From the cell containing the given text, extract its center point as [x, y] coordinate. 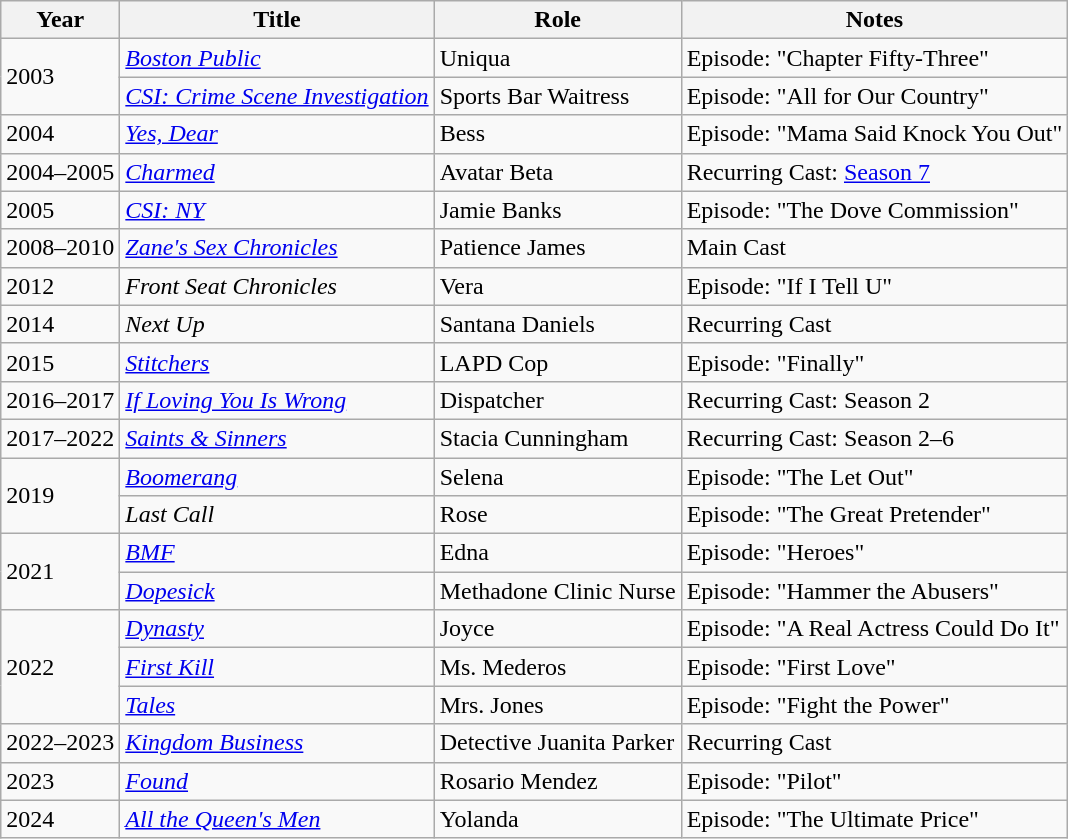
Selena [558, 477]
Boston Public [277, 58]
Dopesick [277, 591]
Uniqua [558, 58]
Episode: "A Real Actress Could Do It" [874, 629]
2005 [60, 210]
Zane's Sex Chronicles [277, 248]
Episode: "If I Tell U" [874, 286]
Episode: "Mama Said Knock You Out" [874, 134]
All the Queen's Men [277, 819]
Jamie Banks [558, 210]
Episode: "Heroes" [874, 553]
2022 [60, 667]
Stitchers [277, 362]
2004 [60, 134]
2023 [60, 781]
Ms. Mederos [558, 667]
2015 [60, 362]
Detective Juanita Parker [558, 743]
2016–2017 [60, 400]
Vera [558, 286]
Found [277, 781]
2019 [60, 496]
2021 [60, 572]
Episode: "The Let Out" [874, 477]
Yes, Dear [277, 134]
2022–2023 [60, 743]
2017–2022 [60, 438]
Santana Daniels [558, 324]
Bess [558, 134]
Episode: "Finally" [874, 362]
Yolanda [558, 819]
Recurring Cast: Season 2–6 [874, 438]
Notes [874, 20]
First Kill [277, 667]
Stacia Cunningham [558, 438]
Boomerang [277, 477]
If Loving You Is Wrong [277, 400]
Last Call [277, 515]
Methadone Clinic Nurse [558, 591]
Episode: "The Great Pretender" [874, 515]
BMF [277, 553]
Recurring Cast: Season 7 [874, 172]
Charmed [277, 172]
Year [60, 20]
Saints & Sinners [277, 438]
Front Seat Chronicles [277, 286]
Kingdom Business [277, 743]
2008–2010 [60, 248]
Mrs. Jones [558, 705]
Dispatcher [558, 400]
Rose [558, 515]
Avatar Beta [558, 172]
Dynasty [277, 629]
Episode: "Hammer the Abusers" [874, 591]
Main Cast [874, 248]
Episode: "Chapter Fifty-Three" [874, 58]
CSI: NY [277, 210]
Joyce [558, 629]
Title [277, 20]
CSI: Crime Scene Investigation [277, 96]
2004–2005 [60, 172]
Episode: "The Ultimate Price" [874, 819]
Edna [558, 553]
LAPD Cop [558, 362]
Tales [277, 705]
2024 [60, 819]
Episode: "The Dove Commission" [874, 210]
Role [558, 20]
Episode: "Pilot" [874, 781]
Sports Bar Waitress [558, 96]
Next Up [277, 324]
Episode: "First Love" [874, 667]
2014 [60, 324]
Episode: "All for Our Country" [874, 96]
Patience James [558, 248]
Episode: "Fight the Power" [874, 705]
Rosario Mendez [558, 781]
Recurring Cast: Season 2 [874, 400]
2003 [60, 77]
2012 [60, 286]
